Output the (X, Y) coordinate of the center of the cell containing the given text.  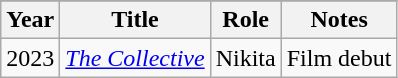
Year (30, 20)
Film debut (339, 58)
Notes (339, 20)
The Collective (135, 58)
Title (135, 20)
Nikita (246, 58)
Role (246, 20)
2023 (30, 58)
